For the text-containing cell, return its midpoint in [X, Y] coordinate format. 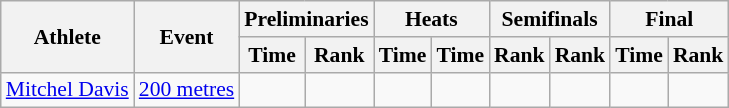
Event [186, 36]
Final [669, 19]
Preliminaries [306, 19]
200 metres [186, 90]
Mitchel Davis [68, 90]
Heats [432, 19]
Semifinals [550, 19]
Athlete [68, 36]
